Detect which cell encompasses the target text, then output its (x, y) center coordinate. 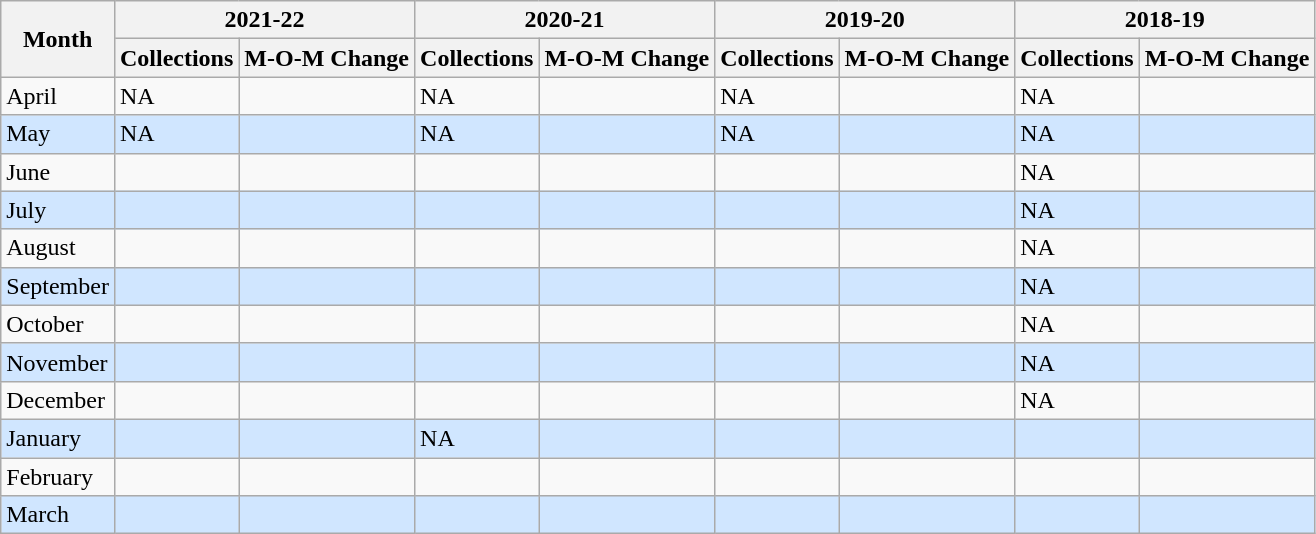
October (58, 324)
March (58, 515)
Month (58, 39)
2021-22 (264, 20)
September (58, 286)
November (58, 362)
February (58, 477)
2018-19 (1165, 20)
December (58, 400)
April (58, 96)
July (58, 210)
May (58, 134)
2020-21 (565, 20)
August (58, 248)
June (58, 172)
2019-20 (865, 20)
January (58, 438)
